Detect which cell encompasses the target text, then output its [x, y] center coordinate. 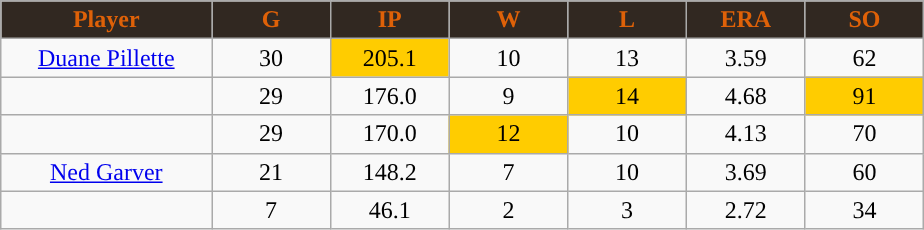
Player [106, 20]
12 [508, 134]
Ned Garver [106, 172]
ERA [746, 20]
3.69 [746, 172]
W [508, 20]
91 [864, 96]
4.13 [746, 134]
14 [628, 96]
30 [272, 58]
L [628, 20]
70 [864, 134]
21 [272, 172]
2 [508, 210]
3 [628, 210]
170.0 [390, 134]
2.72 [746, 210]
Duane Pillette [106, 58]
3.59 [746, 58]
176.0 [390, 96]
13 [628, 58]
60 [864, 172]
46.1 [390, 210]
4.68 [746, 96]
205.1 [390, 58]
SO [864, 20]
148.2 [390, 172]
IP [390, 20]
34 [864, 210]
9 [508, 96]
G [272, 20]
62 [864, 58]
